Scan for the cell matching the given text and deliver its [x, y] coordinate at center. 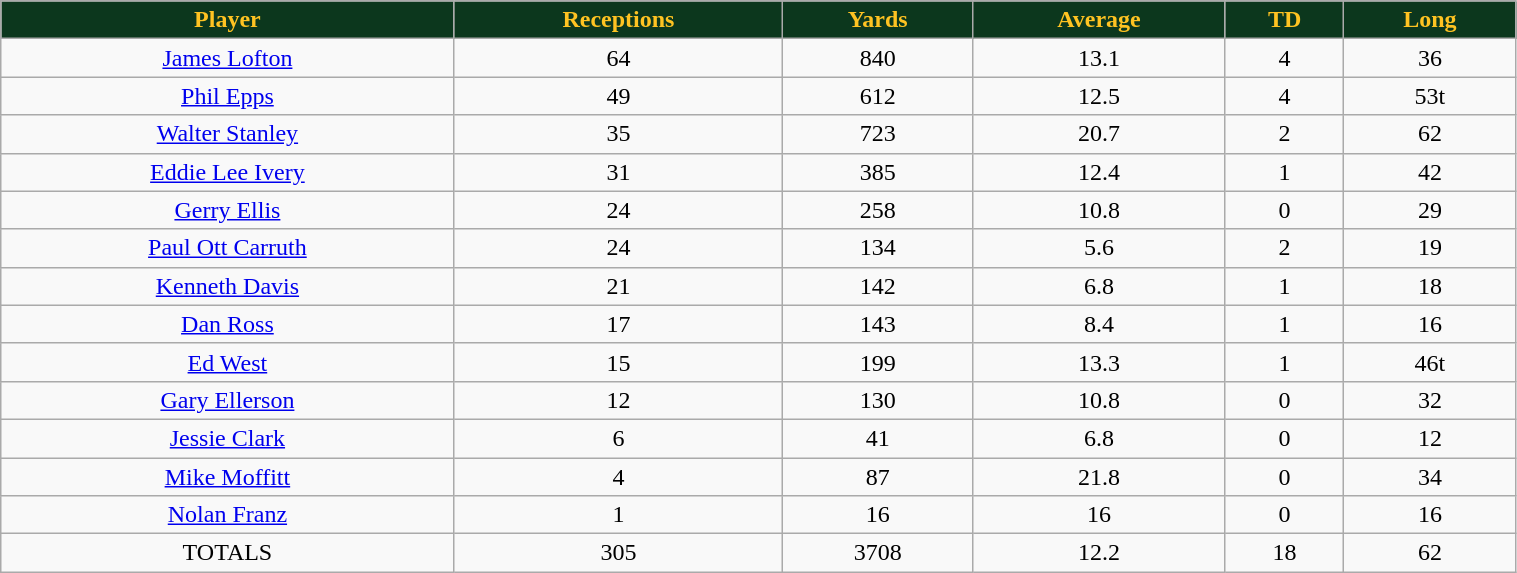
Average [1100, 20]
Mike Moffitt [228, 477]
49 [618, 96]
199 [878, 362]
3708 [878, 553]
5.6 [1100, 248]
64 [618, 58]
Walter Stanley [228, 134]
87 [878, 477]
13.1 [1100, 58]
385 [878, 172]
46t [1430, 362]
20.7 [1100, 134]
840 [878, 58]
Long [1430, 20]
130 [878, 400]
258 [878, 210]
19 [1430, 248]
Paul Ott Carruth [228, 248]
Player [228, 20]
Phil Epps [228, 96]
Ed West [228, 362]
134 [878, 248]
TD [1284, 20]
Yards [878, 20]
Dan Ross [228, 324]
34 [1430, 477]
6 [618, 438]
Gary Ellerson [228, 400]
12.5 [1100, 96]
36 [1430, 58]
12.4 [1100, 172]
James Lofton [228, 58]
17 [618, 324]
612 [878, 96]
Gerry Ellis [228, 210]
305 [618, 553]
TOTALS [228, 553]
Receptions [618, 20]
Eddie Lee Ivery [228, 172]
29 [1430, 210]
31 [618, 172]
41 [878, 438]
21 [618, 286]
8.4 [1100, 324]
42 [1430, 172]
Jessie Clark [228, 438]
35 [618, 134]
21.8 [1100, 477]
53t [1430, 96]
Nolan Franz [228, 515]
723 [878, 134]
32 [1430, 400]
15 [618, 362]
Kenneth Davis [228, 286]
143 [878, 324]
12.2 [1100, 553]
142 [878, 286]
13.3 [1100, 362]
